Provide the (X, Y) coordinate of the cell's center where the given text is located.  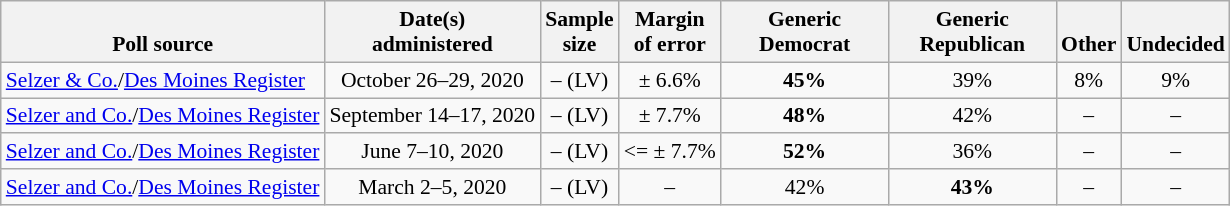
43% (972, 187)
Marginof error (670, 32)
Other (1088, 32)
52% (805, 152)
± 7.7% (670, 116)
45% (805, 80)
Samplesize (579, 32)
8% (1088, 80)
October 26–29, 2020 (432, 80)
36% (972, 152)
48% (805, 116)
GenericDemocrat (805, 32)
GenericRepublican (972, 32)
June 7–10, 2020 (432, 152)
March 2–5, 2020 (432, 187)
9% (1175, 80)
<= ± 7.7% (670, 152)
Poll source (163, 32)
Undecided (1175, 32)
± 6.6% (670, 80)
Date(s)administered (432, 32)
39% (972, 80)
September 14–17, 2020 (432, 116)
Selzer & Co./Des Moines Register (163, 80)
